For the text-containing cell, return its midpoint in [X, Y] coordinate format. 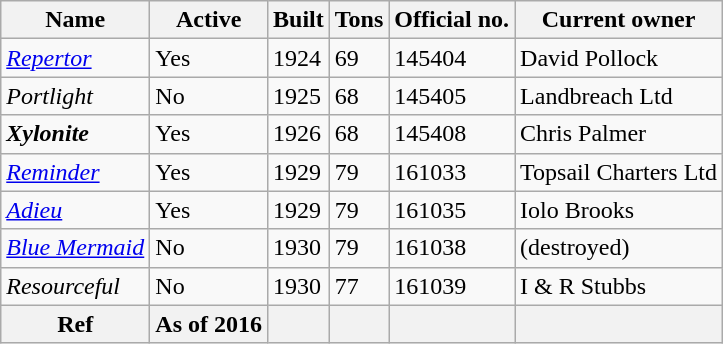
145405 [452, 96]
Active [209, 20]
161039 [452, 286]
Official no. [452, 20]
Built [299, 20]
Iolo Brooks [619, 210]
Xylonite [76, 134]
Chris Palmer [619, 134]
Ref [76, 324]
Name [76, 20]
161033 [452, 172]
145408 [452, 134]
Topsail Charters Ltd [619, 172]
Landbreach Ltd [619, 96]
Resourceful [76, 286]
Blue Mermaid [76, 248]
1925 [299, 96]
77 [359, 286]
1924 [299, 58]
Repertor [76, 58]
1926 [299, 134]
161038 [452, 248]
Reminder [76, 172]
Adieu [76, 210]
Current owner [619, 20]
161035 [452, 210]
Tons [359, 20]
Portlight [76, 96]
I & R Stubbs [619, 286]
As of 2016 [209, 324]
David Pollock [619, 58]
69 [359, 58]
145404 [452, 58]
(destroyed) [619, 248]
